Search for the cell housing the specified text and yield its (X, Y) center coordinate. 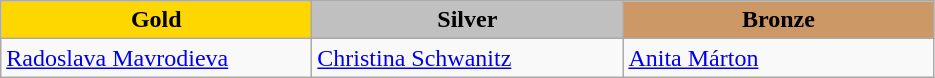
Gold (156, 20)
Radoslava Mavrodieva (156, 58)
Anita Márton (778, 58)
Christina Schwanitz (468, 58)
Silver (468, 20)
Bronze (778, 20)
